Return (X, Y) of the center of cell containing provided text 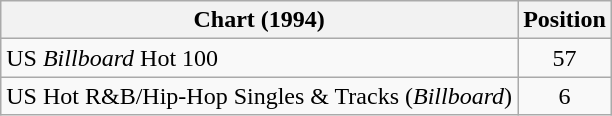
6 (565, 96)
57 (565, 58)
US Billboard Hot 100 (260, 58)
US Hot R&B/Hip-Hop Singles & Tracks (Billboard) (260, 96)
Position (565, 20)
Chart (1994) (260, 20)
